For the text-containing cell, return its midpoint in [x, y] coordinate format. 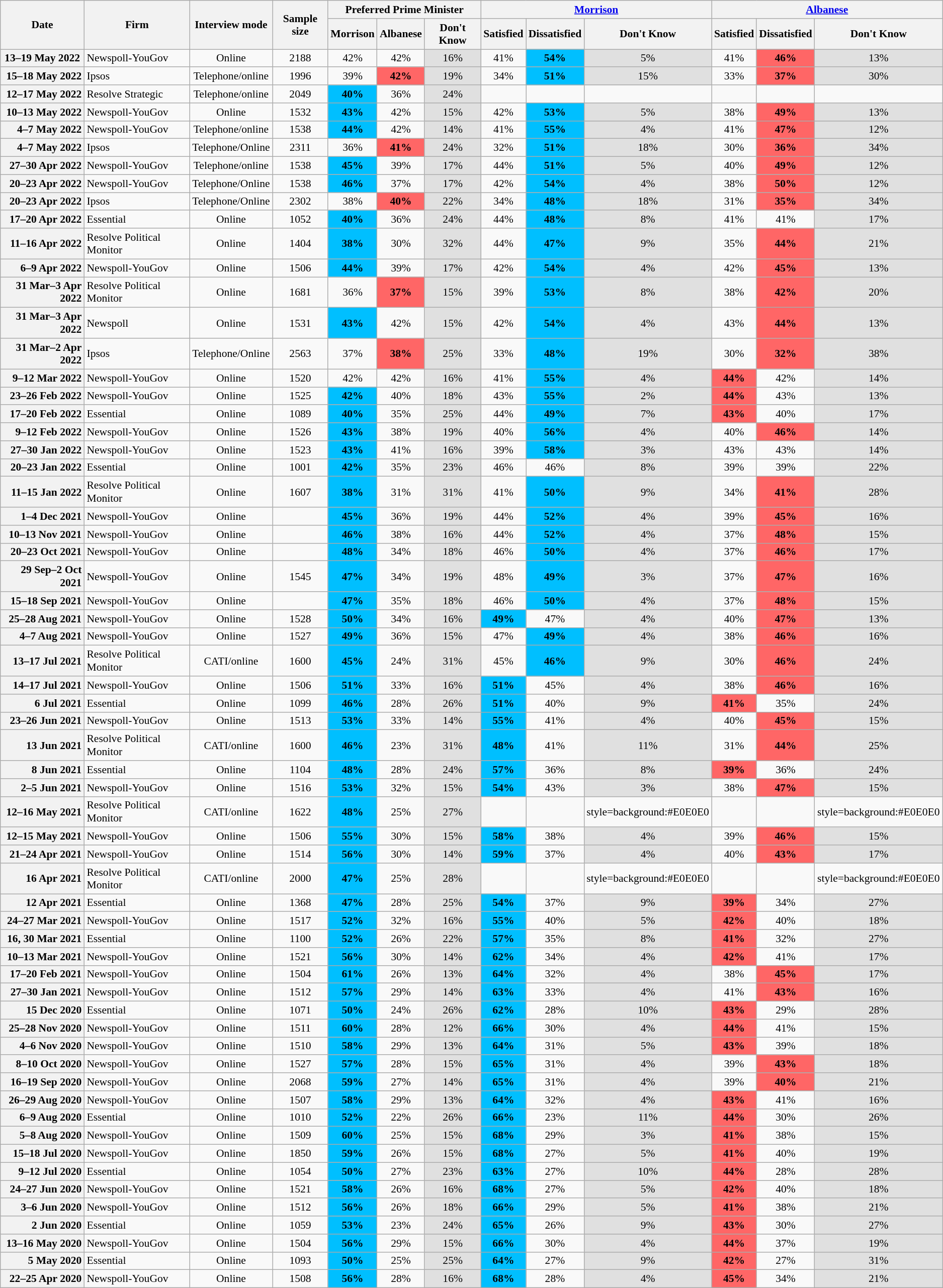
2188 [301, 58]
1607 [301, 492]
26–29 Aug 2020 [42, 1100]
25–28 Nov 2020 [42, 1028]
Newspoll [137, 323]
1681 [301, 293]
5 May 2020 [42, 1261]
4–7 Aug 2021 [42, 636]
1528 [301, 619]
11–15 Jan 2022 [42, 492]
Preferred Prime Minister [404, 10]
1368 [301, 903]
2563 [301, 354]
2302 [301, 202]
6 Jul 2021 [42, 703]
27–30 Jan 2022 [42, 450]
20–23 Oct 2021 [42, 552]
1093 [301, 1261]
2% [648, 396]
1622 [301, 811]
31 Mar–2 Apr 2022 [42, 354]
15 Dec 2020 [42, 1010]
2311 [301, 148]
14–17 Jul 2021 [42, 685]
27–30 Apr 2022 [42, 166]
21–24 Apr 2021 [42, 854]
20–23 Jan 2022 [42, 468]
1001 [301, 468]
9–12 Feb 2022 [42, 432]
Firm [137, 25]
3–6 Jun 2020 [42, 1208]
8–10 Oct 2020 [42, 1064]
10–13 Nov 2021 [42, 534]
17–20 Feb 2021 [42, 974]
1059 [301, 1225]
12–15 May 2021 [42, 837]
10–13 May 2022 [42, 112]
1850 [301, 1154]
15–18 Jul 2020 [42, 1154]
7% [648, 414]
2049 [301, 94]
1514 [301, 854]
1523 [301, 450]
25–28 Aug 2021 [42, 619]
23–26 Jun 2021 [42, 721]
16–19 Sep 2020 [42, 1082]
1526 [301, 432]
9–12 Mar 2022 [42, 378]
1104 [301, 770]
16 Apr 2021 [42, 879]
1517 [301, 921]
2 Jun 2020 [42, 1225]
1099 [301, 703]
1511 [301, 1028]
23–26 Feb 2022 [42, 396]
5–8 Aug 2020 [42, 1136]
10–13 Mar 2021 [42, 957]
61% [353, 974]
2000 [301, 879]
13 Jun 2021 [42, 745]
8 Jun 2021 [42, 770]
1089 [301, 414]
1520 [301, 378]
1010 [301, 1118]
22–25 Apr 2020 [42, 1279]
1054 [301, 1171]
1052 [301, 220]
2–5 Jun 2021 [42, 788]
1516 [301, 788]
1531 [301, 323]
11–16 Apr 2022 [42, 243]
15–18 May 2022 [42, 76]
1996 [301, 76]
1532 [301, 112]
1100 [301, 939]
1525 [301, 396]
12 Apr 2021 [42, 903]
16, 30 Mar 2021 [42, 939]
9–12 Jul 2020 [42, 1171]
20% [879, 293]
Interview mode [231, 25]
17–20 Feb 2022 [42, 414]
27–30 Jan 2021 [42, 992]
1510 [301, 1046]
1071 [301, 1010]
1507 [301, 1100]
Sample size [301, 25]
13–19 May 2022 [42, 58]
Resolve Strategic [137, 94]
4–6 Nov 2020 [42, 1046]
12–16 May 2021 [42, 811]
24–27 Mar 2021 [42, 921]
29 Sep–2 Oct 2021 [42, 576]
13–17 Jul 2021 [42, 661]
12–17 May 2022 [42, 94]
17–20 Apr 2022 [42, 220]
6–9 Apr 2022 [42, 268]
1404 [301, 243]
1513 [301, 721]
13–16 May 2020 [42, 1243]
1545 [301, 576]
24–27 Jun 2020 [42, 1189]
Date [42, 25]
1508 [301, 1279]
1–4 Dec 2021 [42, 516]
15–18 Sep 2021 [42, 601]
1509 [301, 1136]
6–9 Aug 2020 [42, 1118]
2068 [301, 1082]
